Return the (X, Y) coordinate for the center point of the cell that contains the specified text.  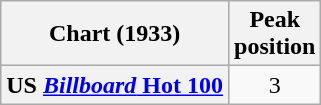
3 (275, 85)
Chart (1933) (115, 34)
US Billboard Hot 100 (115, 85)
Peakposition (275, 34)
